Capture the cell that displays the provided text and extract its [X, Y] central coordinate. 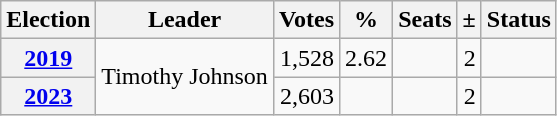
2,603 [306, 96]
Leader [185, 20]
Votes [306, 20]
2019 [48, 58]
Election [48, 20]
2.62 [366, 58]
Status [518, 20]
± [469, 20]
1,528 [306, 58]
Seats [425, 20]
2023 [48, 96]
Timothy Johnson [185, 77]
% [366, 20]
